Locate the cell with the specified text and output its [x, y] center coordinate. 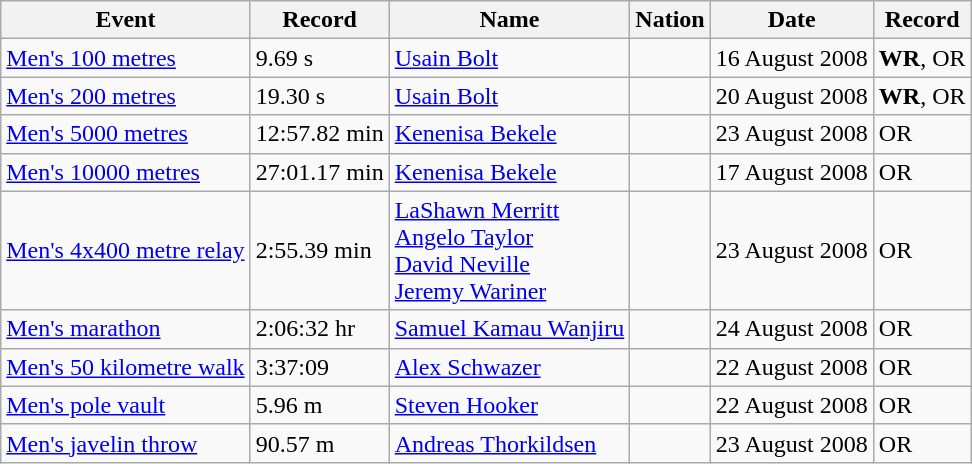
Men's 200 metres [126, 96]
Men's 10000 metres [126, 172]
LaShawn MerrittAngelo TaylorDavid NevilleJeremy Wariner [510, 250]
9.69 s [320, 58]
24 August 2008 [792, 329]
Event [126, 20]
2:55.39 min [320, 250]
Samuel Kamau Wanjiru [510, 329]
Name [510, 20]
Alex Schwazer [510, 367]
Andreas Thorkildsen [510, 443]
16 August 2008 [792, 58]
12:57.82 min [320, 134]
Steven Hooker [510, 405]
90.57 m [320, 443]
Men's 50 kilometre walk [126, 367]
17 August 2008 [792, 172]
2:06:32 hr [320, 329]
5.96 m [320, 405]
Date [792, 20]
Men's 5000 metres [126, 134]
19.30 s [320, 96]
20 August 2008 [792, 96]
Men's pole vault [126, 405]
Nation [670, 20]
Men's javelin throw [126, 443]
27:01.17 min [320, 172]
Men's 100 metres [126, 58]
Men's marathon [126, 329]
3:37:09 [320, 367]
Men's 4x400 metre relay [126, 250]
